Extract the (X, Y) coordinate from the center of the cell holding the provided text.  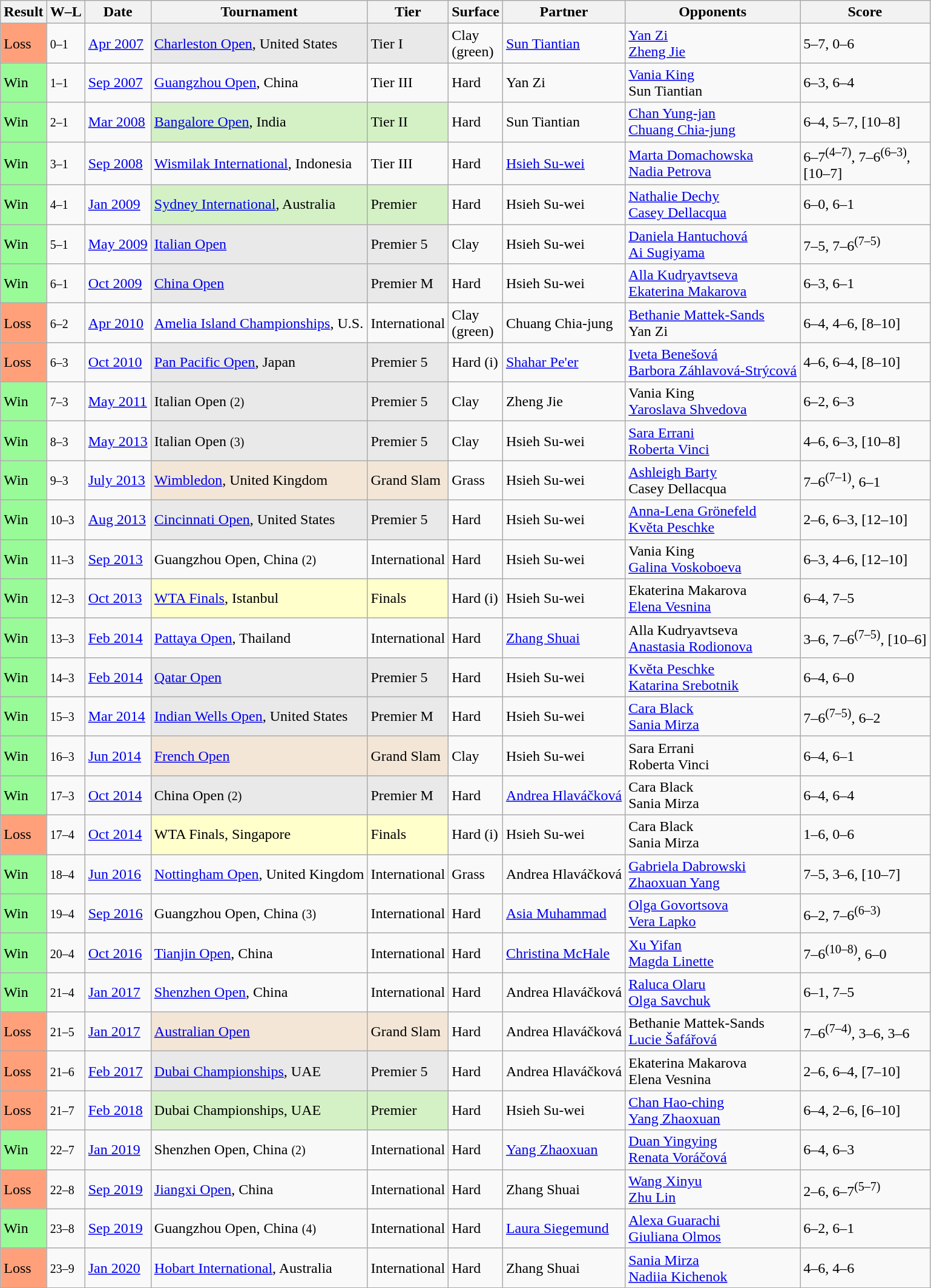
6–3, 6–1 (865, 283)
18–4 (65, 874)
Daniela Hantuchová Ai Sugiyama (713, 245)
6–4, 5–7, [10–8] (865, 122)
20–4 (65, 953)
Olga Govortsova Vera Lapko (713, 914)
WTA Finals, Singapore (259, 835)
Oct 2010 (117, 362)
Vania King Yaroslava Shvedova (713, 402)
Date (117, 12)
Italian Open (259, 245)
Asia Muhammad (564, 914)
Wismilak International, Indonesia (259, 163)
2–6, 6–3, [12–10] (865, 519)
6–2, 6–1 (865, 1229)
Laura Siegemund (564, 1229)
6–4, 2–6, [6–10] (865, 1110)
Apr 2010 (117, 323)
23–9 (65, 1267)
China Open (2) (259, 795)
Chuang Chia-jung (564, 323)
Guangzhou Open, China (3) (259, 914)
Partner (564, 12)
6–2, 7–6(6–3) (865, 914)
French Open (259, 755)
4–6, 4–6 (865, 1267)
Sep 2013 (117, 559)
7–3 (65, 402)
Cincinnati Open, United States (259, 519)
1–6, 0–6 (865, 835)
Qatar Open (259, 677)
2–6, 6–7(5–7) (865, 1189)
Jun 2014 (117, 755)
Feb 2018 (117, 1110)
22–7 (65, 1150)
7–6(10–8), 6–0 (865, 953)
6–3, 6–4 (865, 82)
8–3 (65, 441)
Aug 2013 (117, 519)
Iveta Benešová Barbora Záhlavová-Strýcová (713, 362)
23–8 (65, 1229)
12–3 (65, 598)
Shenzhen Open, China (2) (259, 1150)
Sydney International, Australia (259, 205)
Feb 2017 (117, 1071)
9–3 (65, 481)
7–5, 7–6(7–5) (865, 245)
Opponents (713, 12)
China Open (259, 283)
Tier (408, 12)
Jan 2009 (117, 205)
Alla Kudryavtseva Anastasia Rodionova (713, 638)
21–6 (65, 1071)
Duan Yingying Renata Voráčová (713, 1150)
Alla Kudryavtseva Ekaterina Makarova (713, 283)
6–2 (65, 323)
Květa Peschke Katarina Srebotnik (713, 677)
Bethanie Mattek-Sands Yan Zi (713, 323)
Raluca Olaru Olga Savchuk (713, 993)
11–3 (65, 559)
15–3 (65, 717)
Italian Open (3) (259, 441)
May 2009 (117, 245)
Mar 2008 (117, 122)
6–4, 6–1 (865, 755)
14–3 (65, 677)
Yan Zi (564, 82)
W–L (65, 12)
Pattaya Open, Thailand (259, 638)
2–6, 6–4, [7–10] (865, 1071)
6–0, 6–1 (865, 205)
6–1 (65, 283)
17–3 (65, 795)
5–7, 0–6 (865, 44)
July 2013 (117, 481)
Result (24, 12)
Nathalie Dechy Casey Dellacqua (713, 205)
Chan Hao-ching Yang Zhaoxuan (713, 1110)
Nottingham Open, United Kingdom (259, 874)
6–7(4–7), 7–6(6–3), [10–7] (865, 163)
Score (865, 12)
Xu Yifan Magda Linette (713, 953)
6–3 (65, 362)
6–4, 4–6, [8–10] (865, 323)
Hobart International, Australia (259, 1267)
Shenzhen Open, China (259, 993)
4–6, 6–4, [8–10] (865, 362)
4–6, 6–3, [10–8] (865, 441)
6–2, 6–3 (865, 402)
Pan Pacific Open, Japan (259, 362)
Jiangxi Open, China (259, 1189)
16–3 (65, 755)
7–5, 3–6, [10–7] (865, 874)
4–1 (65, 205)
Anna-Lena Grönefeld Květa Peschke (713, 519)
Christina McHale (564, 953)
Jan 2020 (117, 1267)
Tier I (408, 44)
22–8 (65, 1189)
Italian Open (2) (259, 402)
21–7 (65, 1110)
1–1 (65, 82)
Amelia Island Championships, U.S. (259, 323)
Australian Open (259, 1031)
Guangzhou Open, China (259, 82)
Charleston Open, United States (259, 44)
May 2013 (117, 441)
Surface (476, 12)
Guangzhou Open, China (4) (259, 1229)
3–6, 7–6(7–5), [10–6] (865, 638)
5–1 (65, 245)
19–4 (65, 914)
Jan 2019 (117, 1150)
7–6(7–1), 6–1 (865, 481)
21–4 (65, 993)
17–4 (65, 835)
10–3 (65, 519)
Zheng Jie (564, 402)
Ashleigh Barty Casey Dellacqua (713, 481)
Jun 2016 (117, 874)
Wang Xinyu Zhu Lin (713, 1189)
6–1, 7–5 (865, 993)
Guangzhou Open, China (2) (259, 559)
Chan Yung-jan Chuang Chia-jung (713, 122)
May 2011 (117, 402)
Indian Wells Open, United States (259, 717)
Yan Zi Zheng Jie (713, 44)
0–1 (65, 44)
7–6(7–4), 3–6, 3–6 (865, 1031)
6–4, 6–0 (865, 677)
Bethanie Mattek-Sands Lucie Šafářová (713, 1031)
6–4, 7–5 (865, 598)
Apr 2007 (117, 44)
Sep 2007 (117, 82)
Sep 2016 (117, 914)
Mar 2014 (117, 717)
2–1 (65, 122)
Vania King Galina Voskoboeva (713, 559)
21–5 (65, 1031)
6–3, 4–6, [12–10] (865, 559)
Shahar Pe'er (564, 362)
Gabriela Dabrowski Zhaoxuan Yang (713, 874)
6–4, 6–3 (865, 1150)
Oct 2009 (117, 283)
3–1 (65, 163)
Sep 2008 (117, 163)
7–6(7–5), 6–2 (865, 717)
Oct 2013 (117, 598)
Tianjin Open, China (259, 953)
Sania Mirza Nadiia Kichenok (713, 1267)
6–4, 6–4 (865, 795)
Alexa Guarachi Giuliana Olmos (713, 1229)
Vania King Sun Tiantian (713, 82)
Marta Domachowska Nadia Petrova (713, 163)
13–3 (65, 638)
WTA Finals, Istanbul (259, 598)
Yang Zhaoxuan (564, 1150)
Tier II (408, 122)
Oct 2016 (117, 953)
Tournament (259, 12)
Wimbledon, United Kingdom (259, 481)
Bangalore Open, India (259, 122)
